Locate the cell with the specified text and output its [X, Y] center coordinate. 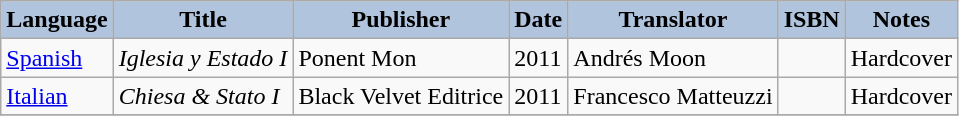
Chiesa & Stato I [203, 96]
Italian [57, 96]
Black Velvet Editrice [401, 96]
Language [57, 20]
Translator [673, 20]
Title [203, 20]
ISBN [812, 20]
Ponent Mon [401, 58]
Spanish [57, 58]
Andrés Moon [673, 58]
Francesco Matteuzzi [673, 96]
Publisher [401, 20]
Iglesia y Estado I [203, 58]
Date [538, 20]
Notes [901, 20]
